Detect which cell encompasses the target text, then output its (X, Y) center coordinate. 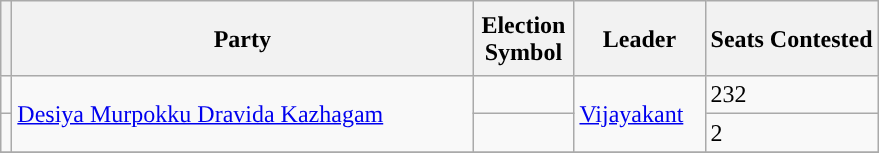
Election Symbol (524, 38)
Party (242, 38)
2 (792, 133)
Seats Contested (792, 38)
Leader (640, 38)
Vijayakant (640, 114)
Desiya Murpokku Dravida Kazhagam (242, 114)
232 (792, 95)
